Detect which cell encompasses the target text, then output its [x, y] center coordinate. 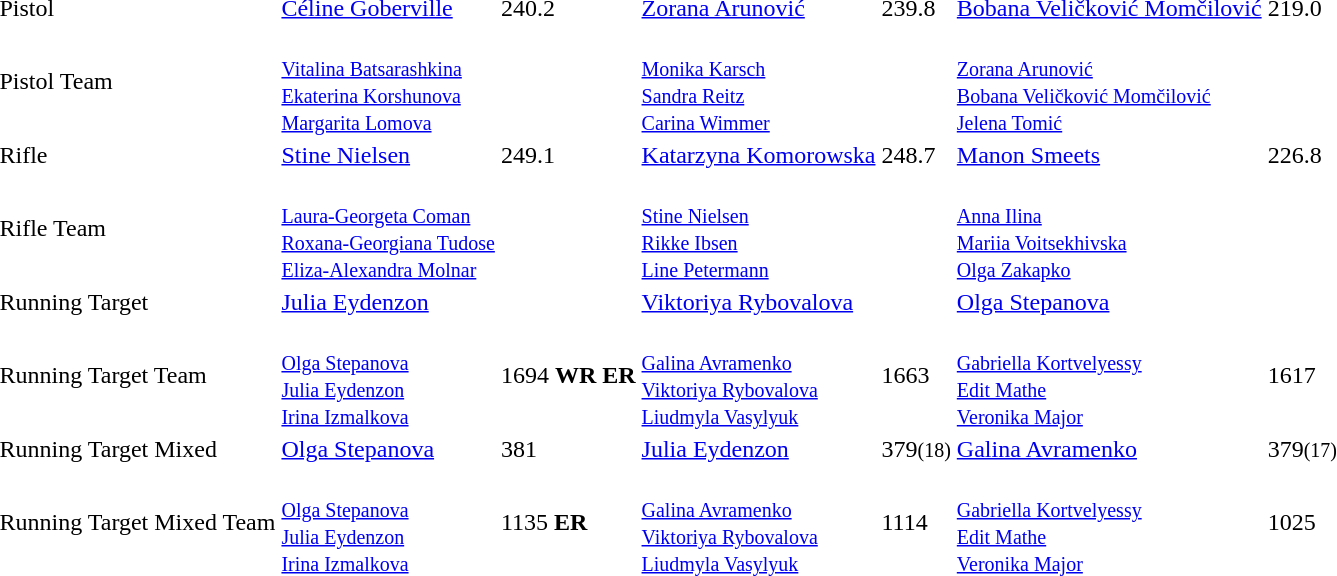
Galina Avramenko [1109, 449]
Zorana ArunovićBobana Veličković MomčilovićJelena Tomić [1109, 82]
Vitalina BatsarashkinaEkaterina KorshunovaMargarita Lomova [388, 82]
Stine Nielsen [388, 155]
381 [568, 449]
Anna IlinaMariia VoitsekhivskaOlga Zakapko [1109, 228]
249.1 [568, 155]
Manon Smeets [1109, 155]
Galina AvramenkoViktoriya RybovalovaLiudmyla Vasylyuk [758, 376]
379(18) [916, 449]
Monika KarschSandra ReitzCarina Wimmer [758, 82]
1663 [916, 376]
Katarzyna Komorowska [758, 155]
Viktoriya Rybovalova [796, 302]
1694 WR ER [568, 376]
Stine NielsenRikke IbsenLine Petermann [758, 228]
Gabriella KortvelyessyEdit MatheVeronika Major [1109, 376]
Olga StepanovaJulia EydenzonIrina Izmalkova [388, 376]
Olga Stepanova [388, 449]
Laura-Georgeta ComanRoxana-Georgiana TudoseEliza-Alexandra Molnar [388, 228]
248.7 [916, 155]
